Scan for the cell matching the given text and deliver its [x, y] coordinate at center. 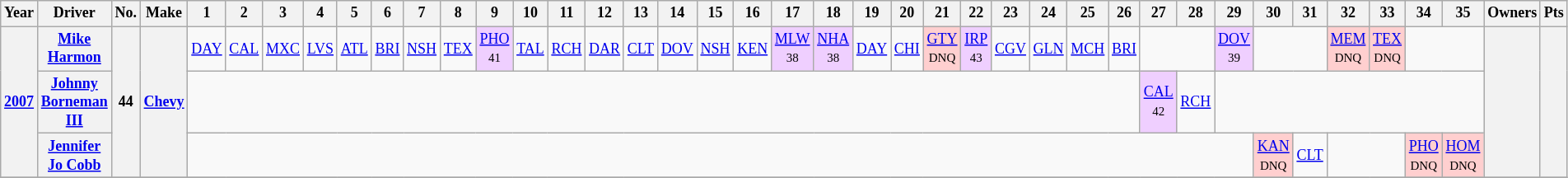
GLN [1048, 49]
ATL [354, 49]
3 [283, 13]
22 [977, 13]
18 [833, 13]
9 [494, 13]
23 [1011, 13]
27 [1158, 13]
13 [641, 13]
2 [244, 13]
34 [1423, 13]
44 [125, 102]
NHA38 [833, 49]
Make [164, 13]
TAL [530, 49]
17 [792, 13]
8 [458, 13]
TEXDNQ [1388, 49]
21 [942, 13]
2007 [20, 102]
LVS [320, 49]
CGV [1011, 49]
25 [1088, 13]
26 [1125, 13]
CAL [244, 49]
11 [567, 13]
Johnny Borneman III [74, 102]
10 [530, 13]
15 [715, 13]
16 [753, 13]
HOMDNQ [1463, 156]
24 [1048, 13]
MCH [1088, 49]
DOV39 [1234, 49]
Chevy [164, 102]
TEX [458, 49]
MLW38 [792, 49]
DAR [604, 49]
Pts [1553, 13]
19 [871, 13]
20 [908, 13]
Jennifer Jo Cobb [74, 156]
Mike Harmon [74, 49]
30 [1273, 13]
DOV [677, 49]
KANDNQ [1273, 156]
Year [20, 13]
5 [354, 13]
PHO41 [494, 49]
14 [677, 13]
7 [422, 13]
CAL42 [1158, 102]
No. [125, 13]
MXC [283, 49]
33 [1388, 13]
Owners [1512, 13]
Driver [74, 13]
GTYDNQ [942, 49]
29 [1234, 13]
KEN [753, 49]
35 [1463, 13]
IRP43 [977, 49]
32 [1348, 13]
1 [207, 13]
31 [1309, 13]
6 [387, 13]
4 [320, 13]
MEMDNQ [1348, 49]
PHODNQ [1423, 156]
CHI [908, 49]
12 [604, 13]
28 [1196, 13]
